For the text-containing cell, return its midpoint in (x, y) coordinate format. 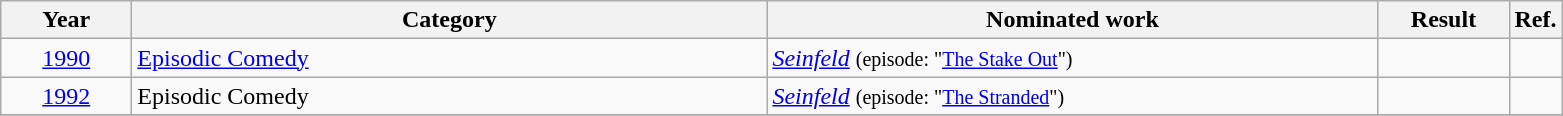
Seinfeld (episode: "The Stake Out") (1072, 58)
Seinfeld (episode: "The Stranded") (1072, 96)
Nominated work (1072, 20)
Result (1444, 20)
Year (66, 20)
Ref. (1536, 20)
1990 (66, 58)
1992 (66, 96)
Category (450, 20)
